Identify which cell holds the provided text, then report its [X, Y] central coordinate. 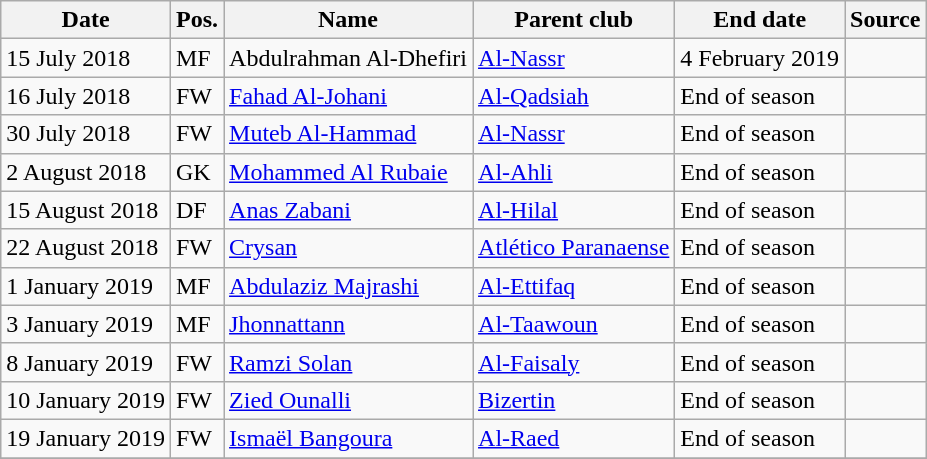
19 January 2019 [86, 438]
Parent club [574, 20]
4 February 2019 [760, 58]
Al-Hilal [574, 210]
DF [196, 210]
Abdulrahman Al-Dhefiri [348, 58]
15 July 2018 [86, 58]
10 January 2019 [86, 400]
30 July 2018 [86, 134]
Muteb Al-Hammad [348, 134]
16 July 2018 [86, 96]
Ismaël Bangoura [348, 438]
22 August 2018 [86, 248]
Zied Ounalli [348, 400]
Mohammed Al Rubaie [348, 172]
Anas Zabani [348, 210]
Fahad Al-Johani [348, 96]
Crysan [348, 248]
Al-Taawoun [574, 324]
Al-Qadsiah [574, 96]
Al-Raed [574, 438]
Ramzi Solan [348, 362]
Abdulaziz Majrashi [348, 286]
Al-Faisaly [574, 362]
Name [348, 20]
1 January 2019 [86, 286]
3 January 2019 [86, 324]
Bizertin [574, 400]
Al-Ettifaq [574, 286]
Date [86, 20]
2 August 2018 [86, 172]
8 January 2019 [86, 362]
Pos. [196, 20]
15 August 2018 [86, 210]
End date [760, 20]
Al-Ahli [574, 172]
GK [196, 172]
Jhonnattann [348, 324]
Atlético Paranaense [574, 248]
Source [886, 20]
